Return (x, y) of the center of cell containing provided text 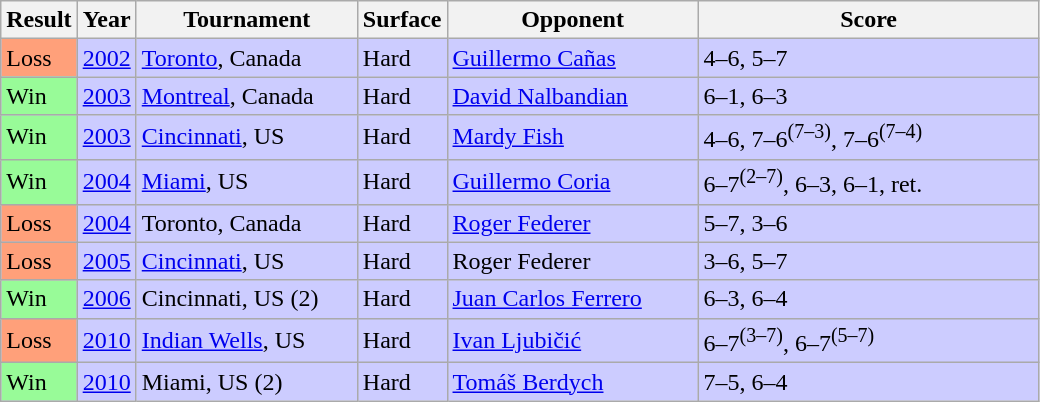
Mardy Fish (572, 138)
Ivan Ljubičić (572, 340)
David Nalbandian (572, 96)
Indian Wells, US (246, 340)
Miami, US (246, 182)
Guillermo Cañas (572, 58)
Year (106, 20)
Juan Carlos Ferrero (572, 299)
4–6, 5–7 (868, 58)
6–1, 6–3 (868, 96)
Montreal, Canada (246, 96)
7–5, 6–4 (868, 382)
2002 (106, 58)
Cincinnati, US (2) (246, 299)
Opponent (572, 20)
6–7(3–7), 6–7(5–7) (868, 340)
Miami, US (2) (246, 382)
Guillermo Coria (572, 182)
Result (39, 20)
2005 (106, 261)
Tomáš Berdych (572, 382)
Surface (402, 20)
Tournament (246, 20)
5–7, 3–6 (868, 223)
6–7(2–7), 6–3, 6–1, ret. (868, 182)
2006 (106, 299)
4–6, 7–6(7–3), 7–6(7–4) (868, 138)
6–3, 6–4 (868, 299)
Score (868, 20)
3–6, 5–7 (868, 261)
